Pinpoint the cell where the given text exists, returning its [x, y] midpoint coordinate. 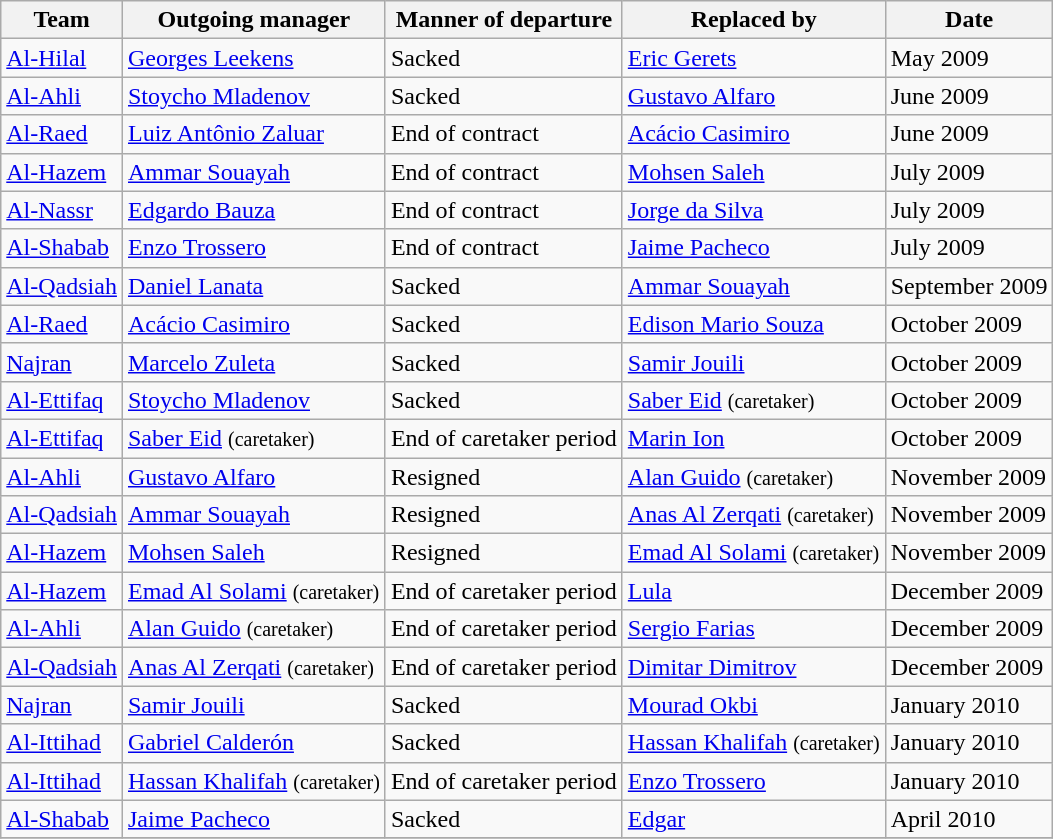
April 2010 [969, 819]
Marin Ion [754, 438]
Outgoing manager [254, 20]
Gabriel Calderón [254, 743]
Al-Nassr [62, 210]
May 2009 [969, 58]
Luiz Antônio Zaluar [254, 134]
Edgardo Bauza [254, 210]
Eric Gerets [754, 58]
Mourad Okbi [754, 705]
Georges Leekens [254, 58]
September 2009 [969, 286]
Edison Mario Souza [754, 324]
Manner of departure [504, 20]
Edgar [754, 819]
Lula [754, 591]
Team [62, 20]
Daniel Lanata [254, 286]
Jorge da Silva [754, 210]
Dimitar Dimitrov [754, 667]
Sergio Farias [754, 629]
Marcelo Zuleta [254, 362]
Al-Hilal [62, 58]
Replaced by [754, 20]
Date [969, 20]
